Pinpoint the cell where the given text exists, returning its [X, Y] midpoint coordinate. 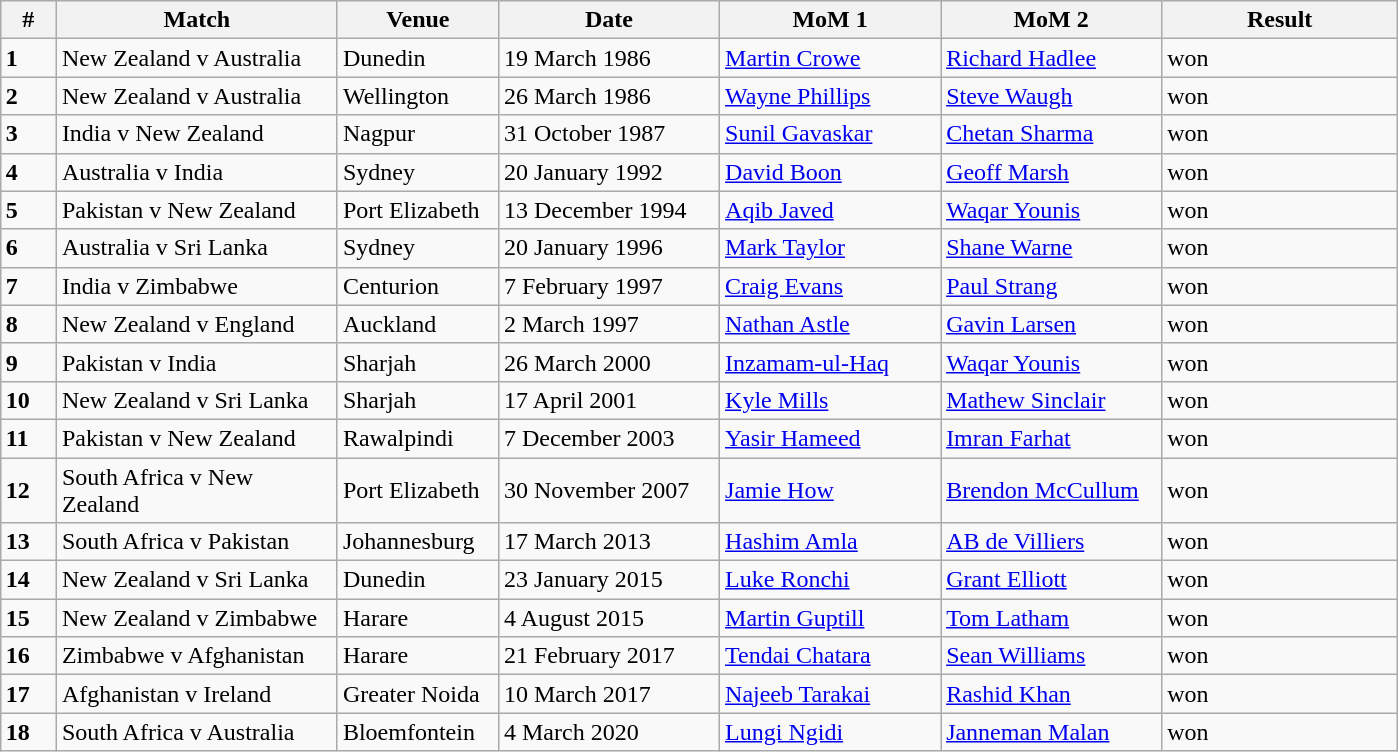
20 January 1992 [608, 172]
7 February 1997 [608, 286]
13 December 1994 [608, 210]
Inzamam-ul-Haq [830, 362]
26 March 2000 [608, 362]
10 [28, 400]
India v Zimbabwe [196, 286]
Rawalpindi [418, 438]
Richard Hadlee [1052, 58]
17 March 2013 [608, 542]
26 March 1986 [608, 96]
10 March 2017 [608, 694]
Geoff Marsh [1052, 172]
MoM 2 [1052, 20]
Najeeb Tarakai [830, 694]
Shane Warne [1052, 248]
16 [28, 656]
Yasir Hameed [830, 438]
9 [28, 362]
Sunil Gavaskar [830, 134]
New Zealand v Zimbabwe [196, 618]
Kyle Mills [830, 400]
Mark Taylor [830, 248]
11 [28, 438]
6 [28, 248]
13 [28, 542]
Imran Farhat [1052, 438]
4 [28, 172]
Lungi Ngidi [830, 732]
MoM 1 [830, 20]
18 [28, 732]
Rashid Khan [1052, 694]
Grant Elliott [1052, 580]
Craig Evans [830, 286]
Wayne Phillips [830, 96]
Nathan Astle [830, 324]
21 February 2017 [608, 656]
7 December 2003 [608, 438]
23 January 2015 [608, 580]
15 [28, 618]
Mathew Sinclair [1052, 400]
1 [28, 58]
3 [28, 134]
2 March 1997 [608, 324]
Luke Ronchi [830, 580]
Steve Waugh [1052, 96]
5 [28, 210]
Result [1280, 20]
Centurion [418, 286]
AB de Villiers [1052, 542]
Hashim Amla [830, 542]
South Africa v Pakistan [196, 542]
12 [28, 490]
Greater Noida [418, 694]
Match [196, 20]
Aqib Javed [830, 210]
7 [28, 286]
4 March 2020 [608, 732]
Venue [418, 20]
Date [608, 20]
Sean Williams [1052, 656]
4 August 2015 [608, 618]
Afghanistan v Ireland [196, 694]
Martin Crowe [830, 58]
Zimbabwe v Afghanistan [196, 656]
14 [28, 580]
Auckland [418, 324]
Bloemfontein [418, 732]
Australia v India [196, 172]
Tendai Chatara [830, 656]
17 April 2001 [608, 400]
South Africa v New Zealand [196, 490]
Tom Latham [1052, 618]
8 [28, 324]
17 [28, 694]
Janneman Malan [1052, 732]
David Boon [830, 172]
Paul Strang [1052, 286]
New Zealand v England [196, 324]
2 [28, 96]
20 January 1996 [608, 248]
Johannesburg [418, 542]
# [28, 20]
South Africa v Australia [196, 732]
Wellington [418, 96]
Jamie How [830, 490]
Pakistan v India [196, 362]
Nagpur [418, 134]
Gavin Larsen [1052, 324]
Chetan Sharma [1052, 134]
Brendon McCullum [1052, 490]
India v New Zealand [196, 134]
30 November 2007 [608, 490]
Australia v Sri Lanka [196, 248]
19 March 1986 [608, 58]
Martin Guptill [830, 618]
31 October 1987 [608, 134]
